Provide the [x, y] coordinate of the cell's center where the given text is located.  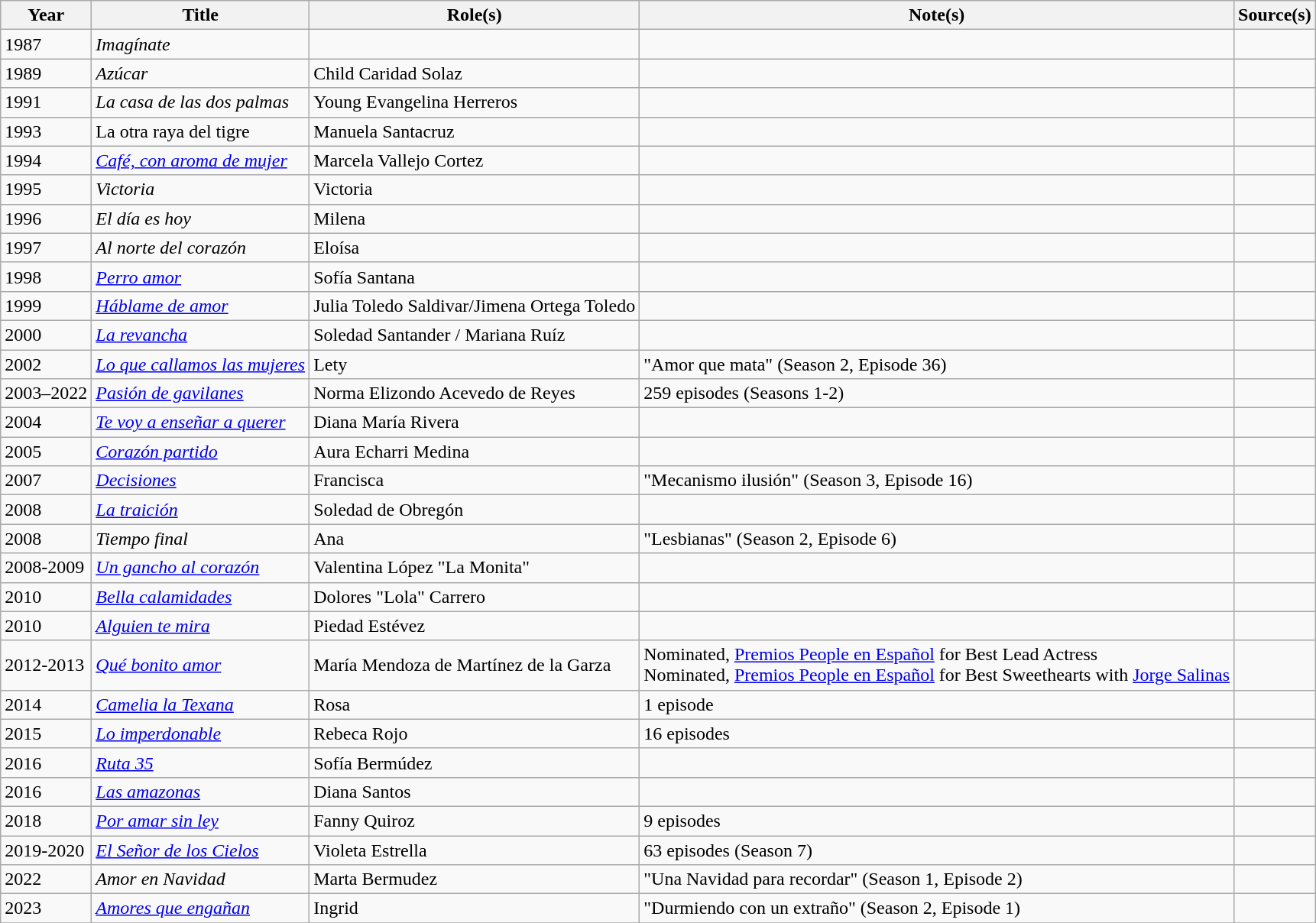
Perro amor [200, 277]
Lo que callamos las mujeres [200, 364]
1989 [46, 73]
2019-2020 [46, 850]
"Mecanismo ilusión" (Season 3, Episode 16) [937, 481]
Valentina López "La Monita" [475, 568]
Soledad Santander / Mariana Ruíz [475, 335]
1991 [46, 102]
La revancha [200, 335]
2014 [46, 704]
Marcela Vallejo Cortez [475, 160]
Dolores "Lola" Carrero [475, 597]
Te voy a enseñar a querer [200, 423]
2000 [46, 335]
Young Evangelina Herreros [475, 102]
Lety [475, 364]
La traición [200, 510]
Bella calamidades [200, 597]
Manuela Santacruz [475, 131]
"Amor que mata" (Season 2, Episode 36) [937, 364]
Al norte del corazón [200, 248]
1994 [46, 160]
Decisiones [200, 481]
16 episodes [937, 734]
Un gancho al corazón [200, 568]
Imagínate [200, 44]
2008-2009 [46, 568]
1987 [46, 44]
Eloísa [475, 248]
Rebeca Rojo [475, 734]
Child Caridad Solaz [475, 73]
Sofía Bermúdez [475, 763]
Amores que engañan [200, 908]
63 episodes (Season 7) [937, 850]
1993 [46, 131]
Soledad de Obregón [475, 510]
2018 [46, 821]
2003–2022 [46, 393]
1998 [46, 277]
Por amar sin ley [200, 821]
Marta Bermudez [475, 879]
Háblame de amor [200, 306]
Sofía Santana [475, 277]
Azúcar [200, 73]
Fanny Quiroz [475, 821]
Ingrid [475, 908]
Alguien te mira [200, 626]
"Lesbianas" (Season 2, Episode 6) [937, 539]
1997 [46, 248]
Year [46, 15]
Lo imperdonable [200, 734]
Rosa [475, 704]
Violeta Estrella [475, 850]
Diana María Rivera [475, 423]
Julia Toledo Saldivar/Jimena Ortega Toledo [475, 306]
Aura Echarri Medina [475, 452]
Tiempo final [200, 539]
2022 [46, 879]
1 episode [937, 704]
Norma Elizondo Acevedo de Reyes [475, 393]
"Una Navidad para recordar" (Season 1, Episode 2) [937, 879]
Nominated, Premios People en Español for Best Lead ActressNominated, Premios People en Español for Best Sweethearts with Jorge Salinas [937, 665]
La casa de las dos palmas [200, 102]
Las amazonas [200, 792]
Café, con aroma de mujer [200, 160]
9 episodes [937, 821]
2004 [46, 423]
2015 [46, 734]
Camelia la Texana [200, 704]
El día es hoy [200, 219]
1995 [46, 189]
María Mendoza de Martínez de la Garza [475, 665]
"Durmiendo con un extraño" (Season 2, Episode 1) [937, 908]
Amor en Navidad [200, 879]
Role(s) [475, 15]
Milena [475, 219]
Note(s) [937, 15]
259 episodes (Seasons 1-2) [937, 393]
Qué bonito amor [200, 665]
Ana [475, 539]
Source(s) [1275, 15]
2005 [46, 452]
2007 [46, 481]
1996 [46, 219]
La otra raya del tigre [200, 131]
Corazón partido [200, 452]
Piedad Estévez [475, 626]
Title [200, 15]
2002 [46, 364]
2023 [46, 908]
El Señor de los Cielos [200, 850]
Francisca [475, 481]
Diana Santos [475, 792]
1999 [46, 306]
Pasión de gavilanes [200, 393]
Ruta 35 [200, 763]
2012-2013 [46, 665]
